Scan for the cell matching the given text and deliver its [X, Y] coordinate at center. 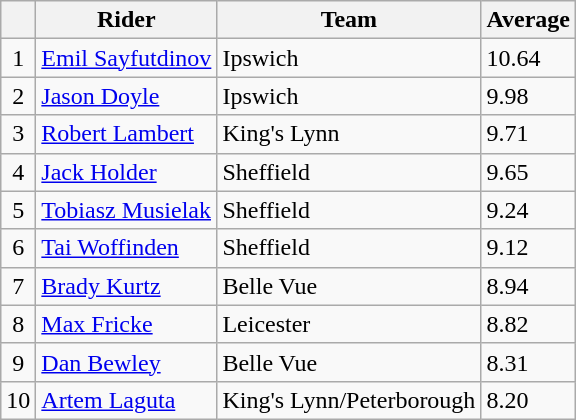
Dan Bewley [126, 362]
2 [18, 96]
9 [18, 362]
Team [349, 20]
9.98 [528, 96]
Brady Kurtz [126, 286]
10.64 [528, 58]
9.12 [528, 248]
Rider [126, 20]
3 [18, 134]
Artem Laguta [126, 400]
9.65 [528, 172]
Tobiasz Musielak [126, 210]
9.71 [528, 134]
8.94 [528, 286]
9.24 [528, 210]
King's Lynn [349, 134]
7 [18, 286]
Tai Woffinden [126, 248]
Emil Sayfutdinov [126, 58]
Average [528, 20]
Max Fricke [126, 324]
8.31 [528, 362]
Robert Lambert [126, 134]
8.82 [528, 324]
6 [18, 248]
10 [18, 400]
8 [18, 324]
Jason Doyle [126, 96]
Jack Holder [126, 172]
4 [18, 172]
1 [18, 58]
5 [18, 210]
Leicester [349, 324]
King's Lynn/Peterborough [349, 400]
8.20 [528, 400]
